Detect which cell encompasses the target text, then output its (x, y) center coordinate. 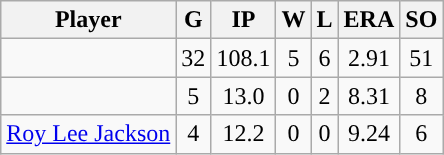
32 (194, 58)
SO (422, 20)
Roy Lee Jackson (88, 134)
L (324, 20)
13.0 (244, 96)
51 (422, 58)
G (194, 20)
8.31 (369, 96)
Player (88, 20)
108.1 (244, 58)
12.2 (244, 134)
2 (324, 96)
2.91 (369, 58)
8 (422, 96)
ERA (369, 20)
W (294, 20)
IP (244, 20)
9.24 (369, 134)
4 (194, 134)
